Locate the cell with the specified text and output its [x, y] center coordinate. 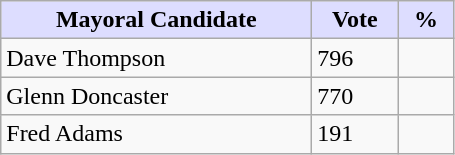
% [426, 20]
Fred Adams [156, 134]
Vote [355, 20]
Glenn Doncaster [156, 96]
Mayoral Candidate [156, 20]
191 [355, 134]
Dave Thompson [156, 58]
796 [355, 58]
770 [355, 96]
